Identify which cell holds the provided text, then report its (x, y) central coordinate. 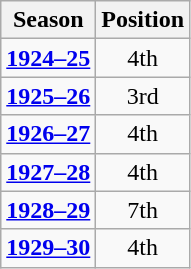
3rd (143, 96)
1925–26 (48, 96)
1926–27 (48, 134)
1929–30 (48, 248)
7th (143, 210)
1924–25 (48, 58)
1927–28 (48, 172)
Season (48, 20)
Position (143, 20)
1928–29 (48, 210)
